From the cell containing the given text, extract its center point as [x, y] coordinate. 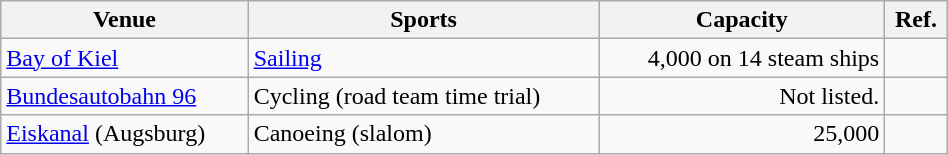
Bay of Kiel [124, 58]
Canoeing (slalom) [424, 134]
Sports [424, 20]
Ref. [916, 20]
4,000 on 14 steam ships [742, 58]
Venue [124, 20]
Eiskanal (Augsburg) [124, 134]
Not listed. [742, 96]
Cycling (road team time trial) [424, 96]
25,000 [742, 134]
Capacity [742, 20]
Sailing [424, 58]
Bundesautobahn 96 [124, 96]
